Provide the [x, y] coordinate of the cell's center where the given text is located.  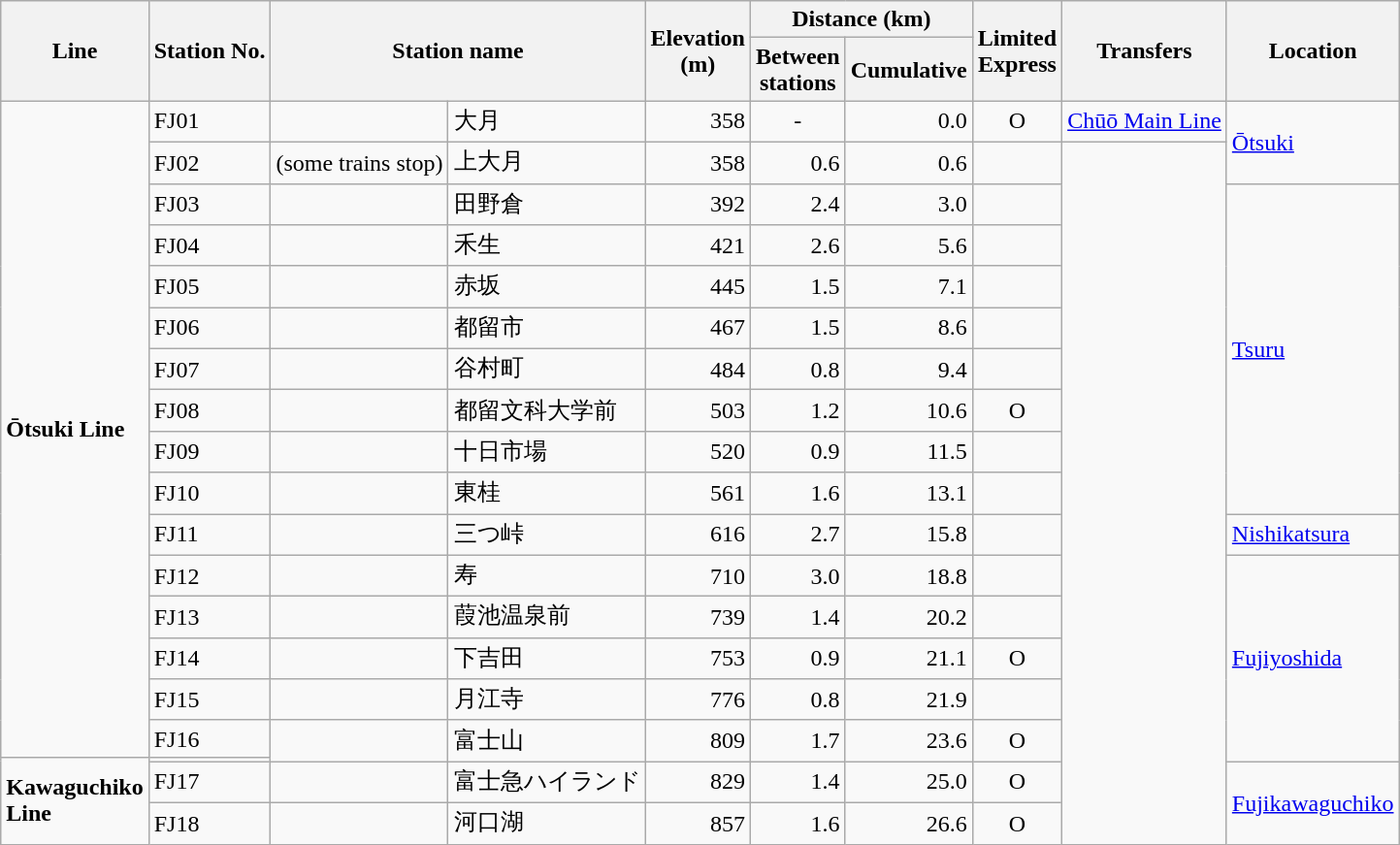
Transfers [1145, 50]
Distance (km) [862, 19]
561 [698, 493]
2.4 [798, 204]
Station No. [210, 50]
FJ11 [210, 536]
東桂 [547, 493]
753 [698, 658]
15.8 [908, 536]
739 [698, 617]
857 [698, 823]
FJ14 [210, 658]
829 [698, 782]
Cumulative [908, 70]
(some trains stop) [359, 163]
809 [698, 741]
FJ09 [210, 452]
月江寺 [547, 700]
421 [698, 246]
1.7 [798, 741]
503 [698, 411]
Ōtsuki Line [75, 429]
Fujikawaguchiko [1313, 803]
Kawaguchiko Line [75, 800]
FJ06 [210, 328]
8.6 [908, 328]
776 [698, 700]
FJ13 [210, 617]
7.1 [908, 287]
Betweenstations [798, 70]
河口湖 [547, 823]
2.7 [798, 536]
5.6 [908, 246]
23.6 [908, 741]
谷村町 [547, 369]
Chūō Main Line [1145, 122]
Tsuru [1313, 348]
FJ03 [210, 204]
467 [698, 328]
都留市 [547, 328]
Fujiyoshida [1313, 658]
484 [698, 369]
FJ15 [210, 700]
616 [698, 536]
FJ08 [210, 411]
- [798, 122]
21.1 [908, 658]
富士急ハイランド [547, 782]
25.0 [908, 782]
上大月 [547, 163]
FJ17 [210, 782]
赤坂 [547, 287]
FJ05 [210, 287]
13.1 [908, 493]
禾生 [547, 246]
葭池温泉前 [547, 617]
FJ10 [210, 493]
下吉田 [547, 658]
Nishikatsura [1313, 536]
710 [698, 576]
富士山 [547, 741]
10.6 [908, 411]
FJ04 [210, 246]
LimitedExpress [1017, 50]
Station name [458, 50]
Ōtsuki [1313, 142]
十日市場 [547, 452]
11.5 [908, 452]
392 [698, 204]
FJ16 [210, 738]
FJ07 [210, 369]
9.4 [908, 369]
Location [1313, 50]
26.6 [908, 823]
Elevation(m) [698, 50]
FJ02 [210, 163]
Line [75, 50]
2.6 [798, 246]
445 [698, 287]
18.8 [908, 576]
都留文科大学前 [547, 411]
三つ峠 [547, 536]
FJ12 [210, 576]
寿 [547, 576]
FJ18 [210, 823]
520 [698, 452]
20.2 [908, 617]
21.9 [908, 700]
田野倉 [547, 204]
1.2 [798, 411]
大月 [547, 122]
0.0 [908, 122]
FJ01 [210, 122]
